Return the [x, y] coordinate for the center point of the cell that contains the specified text.  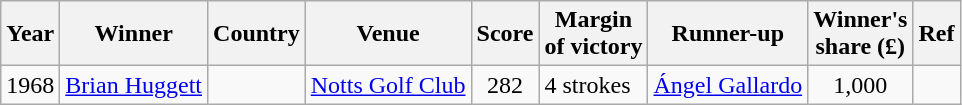
Ángel Gallardo [728, 85]
Ref [936, 34]
Score [505, 34]
Brian Huggett [134, 85]
1968 [30, 85]
4 strokes [594, 85]
Country [257, 34]
Year [30, 34]
Venue [388, 34]
Runner-up [728, 34]
Notts Golf Club [388, 85]
Marginof victory [594, 34]
1,000 [860, 85]
Winner'sshare (£) [860, 34]
Winner [134, 34]
282 [505, 85]
